From the cell containing the given text, extract its center point as (X, Y) coordinate. 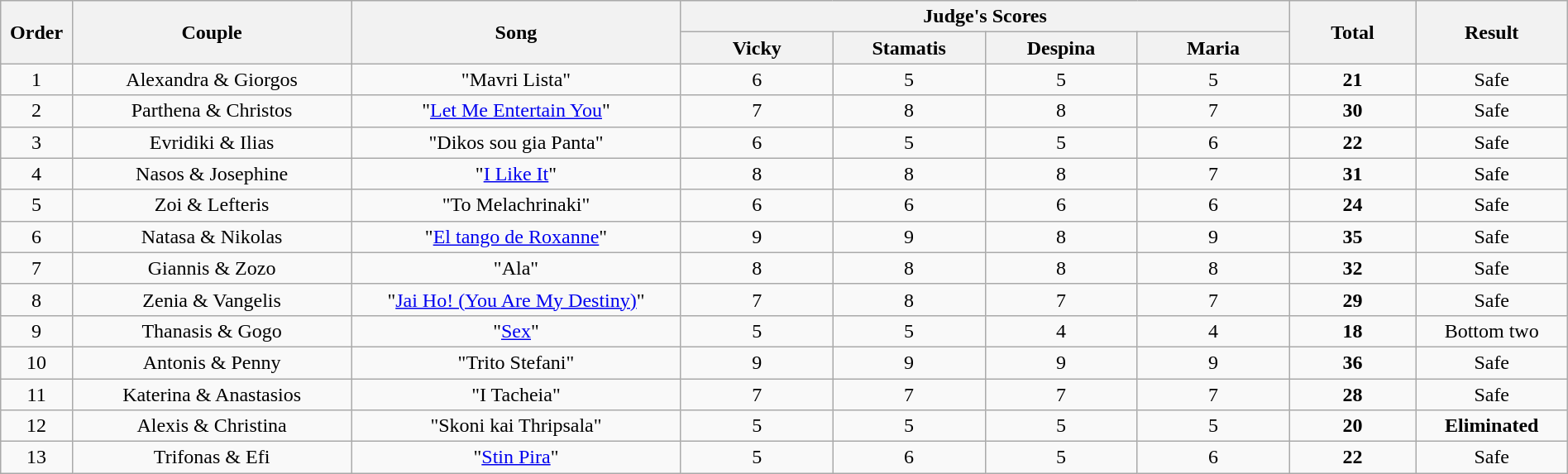
"Jai Ho! (You Are My Destiny)" (516, 299)
Maria (1213, 48)
Trifonas & Efi (212, 457)
Order (36, 32)
36 (1353, 362)
Antonis & Penny (212, 362)
"I Like It" (516, 174)
Stamatis (909, 48)
Judge's Scores (985, 17)
Couple (212, 32)
"I Tacheia" (516, 395)
28 (1353, 395)
Natasa & Nikolas (212, 237)
Alexandra & Giorgos (212, 79)
Alexis & Christina (212, 426)
11 (36, 395)
Song (516, 32)
2 (36, 111)
30 (1353, 111)
31 (1353, 174)
"Let Me Entertain You" (516, 111)
"Trito Stefani" (516, 362)
Eliminated (1492, 426)
32 (1353, 268)
Vicky (757, 48)
20 (1353, 426)
Giannis & Zozo (212, 268)
Evridiki & Ilias (212, 142)
Zenia & Vangelis (212, 299)
"Dikos sou gia Panta" (516, 142)
Result (1492, 32)
12 (36, 426)
"Mavri Lista" (516, 79)
10 (36, 362)
13 (36, 457)
"Ala" (516, 268)
"Skoni kai Thripsala" (516, 426)
29 (1353, 299)
Katerina & Anastasios (212, 395)
Thanasis & Gogo (212, 331)
Parthena & Christos (212, 111)
Nasos & Josephine (212, 174)
1 (36, 79)
18 (1353, 331)
35 (1353, 237)
Bottom two (1492, 331)
"Sex" (516, 331)
24 (1353, 205)
"El tango de Roxanne" (516, 237)
Despina (1061, 48)
"Stin Pira" (516, 457)
21 (1353, 79)
"To Melachrinaki" (516, 205)
Total (1353, 32)
Zoi & Lefteris (212, 205)
3 (36, 142)
